Provide the [x, y] coordinate of the cell's center where the given text is located.  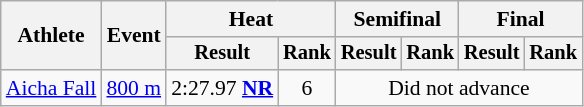
Event [134, 36]
Semifinal [398, 19]
Heat [251, 19]
2:27.97 NR [222, 88]
Aicha Fall [52, 88]
800 m [134, 88]
6 [307, 88]
Final [520, 19]
Athlete [52, 36]
Did not advance [459, 88]
